Return the (x, y) coordinate for the center point of the cell that contains the specified text.  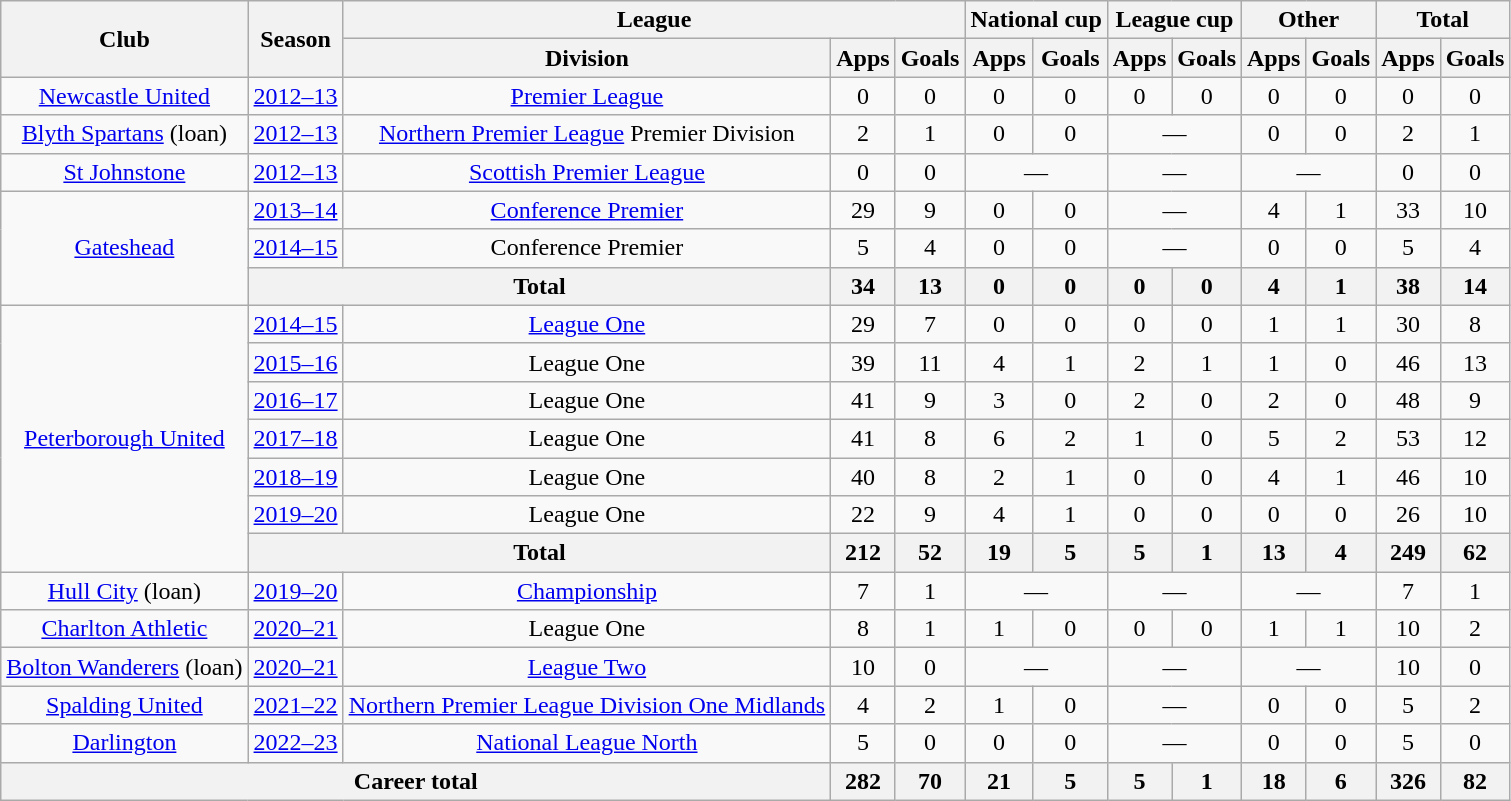
22 (863, 515)
Hull City (loan) (124, 591)
Spalding United (124, 705)
League Two (587, 667)
12 (1475, 438)
39 (863, 362)
Career total (416, 781)
11 (930, 362)
League cup (1174, 20)
326 (1408, 781)
Newcastle United (124, 96)
National League North (587, 743)
Scottish Premier League (587, 172)
Northern Premier League Premier Division (587, 134)
2021–22 (296, 705)
2013–14 (296, 210)
2018–19 (296, 477)
Charlton Athletic (124, 629)
2016–17 (296, 400)
34 (863, 286)
26 (1408, 515)
3 (999, 400)
21 (999, 781)
Club (124, 39)
Bolton Wanderers (loan) (124, 667)
53 (1408, 438)
League (654, 20)
82 (1475, 781)
62 (1475, 553)
48 (1408, 400)
2015–16 (296, 362)
33 (1408, 210)
2022–23 (296, 743)
14 (1475, 286)
Division (587, 58)
38 (1408, 286)
40 (863, 477)
70 (930, 781)
19 (999, 553)
30 (1408, 324)
Peterborough United (124, 438)
18 (1274, 781)
St Johnstone (124, 172)
2017–18 (296, 438)
Blyth Spartans (loan) (124, 134)
Gateshead (124, 248)
Premier League (587, 96)
National cup (1036, 20)
52 (930, 553)
Season (296, 39)
Darlington (124, 743)
282 (863, 781)
Other (1309, 20)
212 (863, 553)
Championship (587, 591)
249 (1408, 553)
Northern Premier League Division One Midlands (587, 705)
